Return the (X, Y) coordinate for the center point of the cell that contains the specified text.  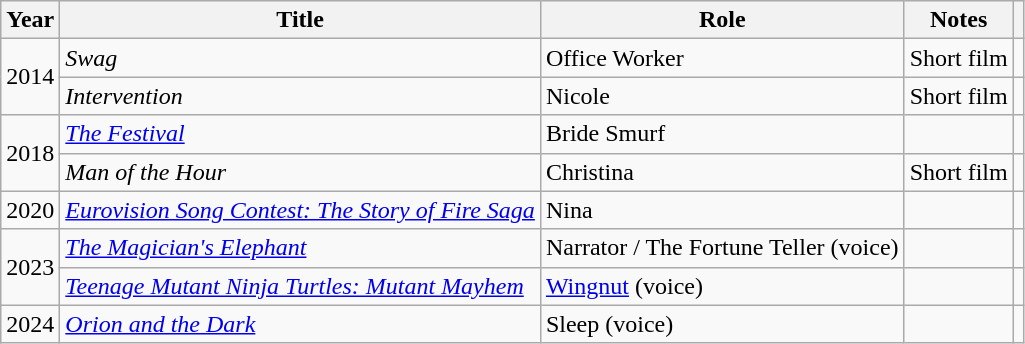
2024 (30, 324)
2023 (30, 267)
Nina (722, 210)
2018 (30, 153)
Sleep (voice) (722, 324)
Nicole (722, 96)
Bride Smurf (722, 134)
Role (722, 20)
Orion and the Dark (300, 324)
Notes (958, 20)
2014 (30, 77)
Teenage Mutant Ninja Turtles: Mutant Mayhem (300, 286)
Year (30, 20)
Narrator / The Fortune Teller (voice) (722, 248)
Intervention (300, 96)
The Magician's Elephant (300, 248)
Christina (722, 172)
2020 (30, 210)
Title (300, 20)
Wingnut (voice) (722, 286)
The Festival (300, 134)
Man of the Hour (300, 172)
Office Worker (722, 58)
Swag (300, 58)
Eurovision Song Contest: The Story of Fire Saga (300, 210)
